Return [X, Y] of the center of cell containing provided text 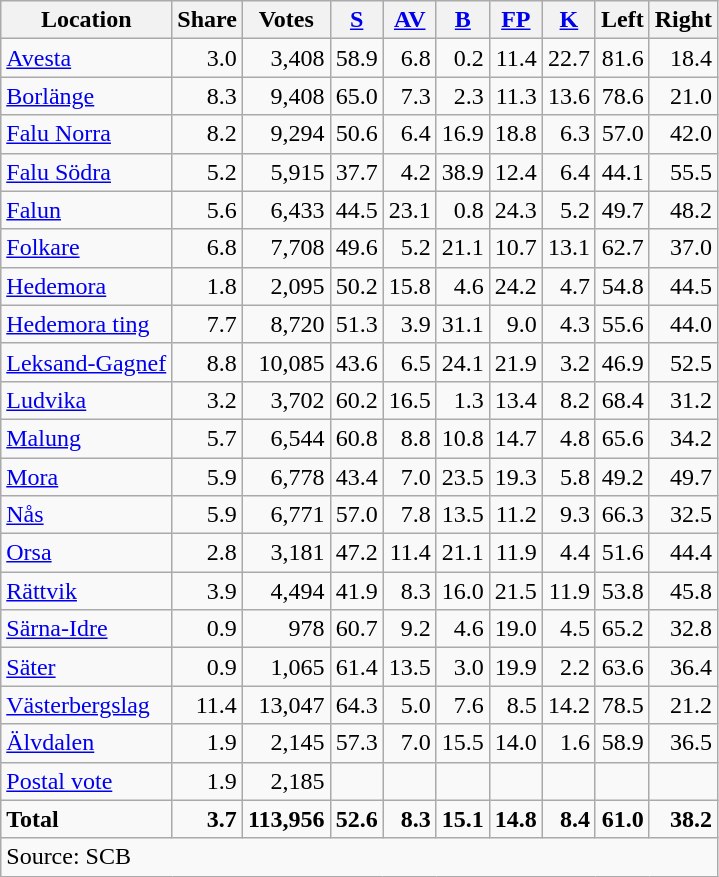
1.6 [568, 743]
4.5 [568, 629]
60.2 [356, 400]
15.1 [462, 819]
9,408 [286, 96]
Votes [286, 20]
12.4 [516, 172]
Right [683, 20]
1.8 [208, 286]
0.2 [462, 58]
4.2 [410, 172]
44.4 [683, 553]
13.1 [568, 248]
5.0 [410, 705]
38.9 [462, 172]
48.2 [683, 210]
7.8 [410, 515]
1,065 [286, 667]
37.7 [356, 172]
36.4 [683, 667]
6,771 [286, 515]
22.7 [568, 58]
6,544 [286, 438]
Särna-Idre [86, 629]
Hedemora ting [86, 324]
68.4 [622, 400]
3,408 [286, 58]
9.2 [410, 629]
3,702 [286, 400]
78.5 [622, 705]
24.3 [516, 210]
23.1 [410, 210]
61.0 [622, 819]
52.6 [356, 819]
Source: SCB [360, 857]
B [462, 20]
Location [86, 20]
37.0 [683, 248]
S [356, 20]
Hedemora [86, 286]
2,095 [286, 286]
9.3 [568, 515]
Falu Södra [86, 172]
10,085 [286, 362]
64.3 [356, 705]
2.3 [462, 96]
38.2 [683, 819]
65.2 [622, 629]
32.8 [683, 629]
31.2 [683, 400]
14.2 [568, 705]
5.7 [208, 438]
14.7 [516, 438]
9.0 [516, 324]
49.2 [622, 477]
51.3 [356, 324]
5.6 [208, 210]
51.6 [622, 553]
5,915 [286, 172]
2.8 [208, 553]
16.0 [462, 591]
4.4 [568, 553]
Share [208, 20]
14.0 [516, 743]
AV [410, 20]
Nås [86, 515]
47.2 [356, 553]
49.6 [356, 248]
32.5 [683, 515]
55.6 [622, 324]
Falun [86, 210]
50.2 [356, 286]
Säter [86, 667]
63.6 [622, 667]
21.9 [516, 362]
978 [286, 629]
0.8 [462, 210]
53.8 [622, 591]
16.5 [410, 400]
43.6 [356, 362]
8,720 [286, 324]
66.3 [622, 515]
81.6 [622, 58]
6,433 [286, 210]
65.0 [356, 96]
43.4 [356, 477]
Orsa [86, 553]
21.2 [683, 705]
52.5 [683, 362]
62.7 [622, 248]
41.9 [356, 591]
21.5 [516, 591]
10.8 [462, 438]
7.6 [462, 705]
65.6 [622, 438]
19.3 [516, 477]
Rättvik [86, 591]
Postal vote [86, 781]
45.8 [683, 591]
44.1 [622, 172]
8.4 [568, 819]
3.7 [208, 819]
7.3 [410, 96]
18.8 [516, 134]
19.0 [516, 629]
31.1 [462, 324]
78.6 [622, 96]
Leksand-Gagnef [86, 362]
Folkare [86, 248]
23.5 [462, 477]
2,185 [286, 781]
15.8 [410, 286]
54.8 [622, 286]
K [568, 20]
4.7 [568, 286]
Left [622, 20]
113,956 [286, 819]
34.2 [683, 438]
24.2 [516, 286]
7,708 [286, 248]
13.6 [568, 96]
Älvdalen [86, 743]
4.8 [568, 438]
24.1 [462, 362]
19.9 [516, 667]
13.4 [516, 400]
8.5 [516, 705]
57.3 [356, 743]
6.5 [410, 362]
11.3 [516, 96]
14.8 [516, 819]
2.2 [568, 667]
5.8 [568, 477]
Malung [86, 438]
6.3 [568, 134]
11.2 [516, 515]
Falu Norra [86, 134]
60.7 [356, 629]
1.3 [462, 400]
15.5 [462, 743]
44.0 [683, 324]
3,181 [286, 553]
6,778 [286, 477]
13,047 [286, 705]
Total [86, 819]
2,145 [286, 743]
61.4 [356, 667]
Borlänge [86, 96]
Ludvika [86, 400]
21.0 [683, 96]
42.0 [683, 134]
Mora [86, 477]
18.4 [683, 58]
10.7 [516, 248]
36.5 [683, 743]
4.3 [568, 324]
50.6 [356, 134]
7.7 [208, 324]
16.9 [462, 134]
Västerbergslag [86, 705]
4,494 [286, 591]
9,294 [286, 134]
60.8 [356, 438]
55.5 [683, 172]
FP [516, 20]
Avesta [86, 58]
46.9 [622, 362]
